Detect which cell encompasses the target text, then output its [x, y] center coordinate. 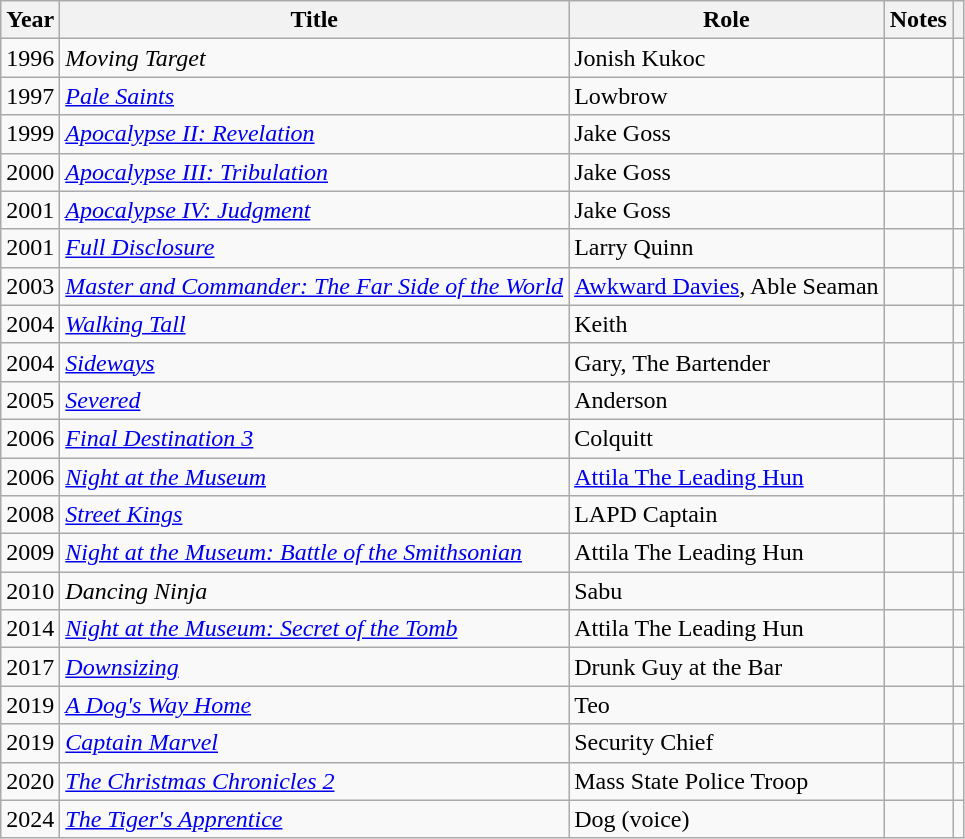
Security Chief [726, 743]
Dancing Ninja [314, 591]
Mass State Police Troop [726, 781]
Drunk Guy at the Bar [726, 667]
Dog (voice) [726, 819]
The Tiger's Apprentice [314, 819]
2003 [30, 286]
Apocalypse III: Tribulation [314, 172]
2020 [30, 781]
Anderson [726, 400]
Sideways [314, 362]
Night at the Museum [314, 477]
Title [314, 20]
2000 [30, 172]
Teo [726, 705]
2024 [30, 819]
Apocalypse IV: Judgment [314, 210]
Severed [314, 400]
Year [30, 20]
Full Disclosure [314, 248]
Sabu [726, 591]
Pale Saints [314, 96]
Night at the Museum: Battle of the Smithsonian [314, 553]
Downsizing [314, 667]
Awkward Davies, Able Seaman [726, 286]
A Dog's Way Home [314, 705]
Larry Quinn [726, 248]
2005 [30, 400]
Final Destination 3 [314, 438]
LAPD Captain [726, 515]
Jonish Kukoc [726, 58]
Night at the Museum: Secret of the Tomb [314, 629]
Notes [918, 20]
Master and Commander: The Far Side of the World [314, 286]
2008 [30, 515]
Captain Marvel [314, 743]
Colquitt [726, 438]
1996 [30, 58]
1999 [30, 134]
Role [726, 20]
2009 [30, 553]
2010 [30, 591]
The Christmas Chronicles 2 [314, 781]
Apocalypse II: Revelation [314, 134]
Moving Target [314, 58]
Gary, The Bartender [726, 362]
Lowbrow [726, 96]
Walking Tall [314, 324]
2017 [30, 667]
Keith [726, 324]
2014 [30, 629]
Street Kings [314, 515]
1997 [30, 96]
